Determine the (X, Y) coordinate at the center of the cell enclosing the given text.  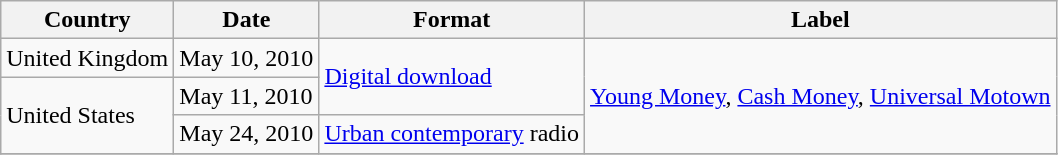
May 11, 2010 (246, 96)
May 10, 2010 (246, 58)
United Kingdom (88, 58)
Label (821, 20)
May 24, 2010 (246, 134)
Young Money, Cash Money, Universal Motown (821, 96)
Urban contemporary radio (452, 134)
Country (88, 20)
Digital download (452, 77)
United States (88, 115)
Format (452, 20)
Date (246, 20)
